Find where the given text appears and provide that cell's center as [X, Y] coordinate. 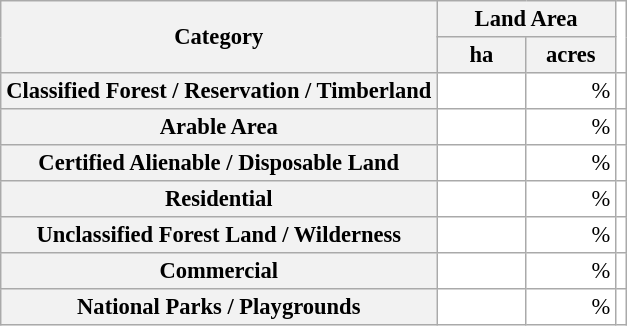
Land Area [526, 19]
Classified Forest / Reservation / Timberland [219, 91]
Certified Alienable / Disposable Land [219, 163]
acres [570, 55]
Category [219, 37]
Commercial [219, 271]
National Parks / Playgrounds [219, 307]
Residential [219, 199]
ha [482, 55]
Unclassified Forest Land / Wilderness [219, 235]
Arable Area [219, 127]
